Search for the cell housing the specified text and yield its (x, y) center coordinate. 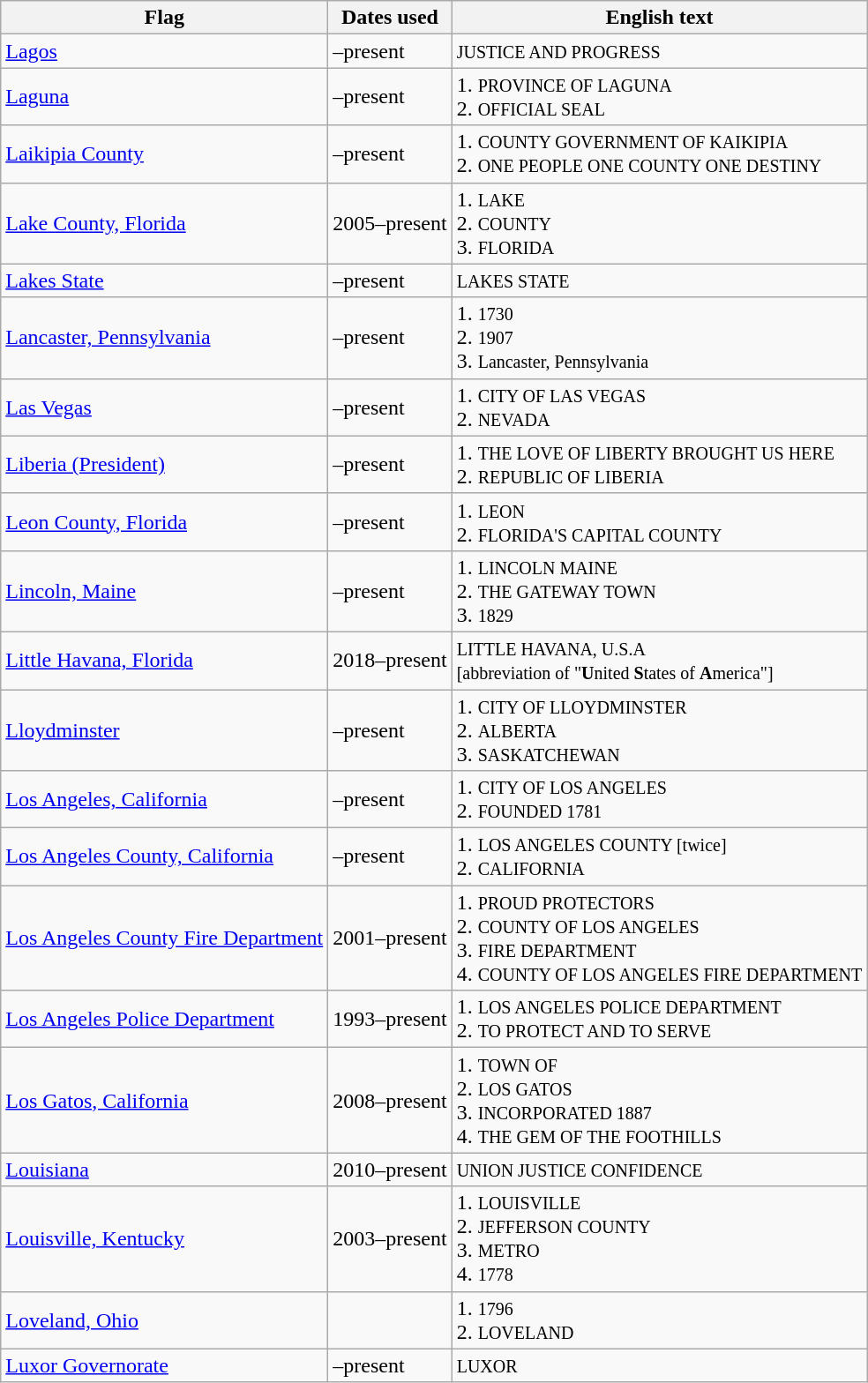
Los Gatos, California (164, 1101)
1. CITY OF LLOYDMINSTER2. ALBERTA3. SASKATCHEWAN (660, 730)
2010–present (390, 1170)
1. LOUISVILLE2. JEFFERSON COUNTY3. METRO4. 1778 (660, 1238)
LAKES STATE (660, 280)
2008–present (390, 1101)
1. LOS ANGELES POLICE DEPARTMENT2. TO PROTECT AND TO SERVE (660, 1020)
Laguna (164, 97)
Los Angeles, California (164, 799)
1. COUNTY GOVERNMENT OF KAIKIPIA2. ONE PEOPLE ONE COUNTY ONE DESTINY (660, 153)
1. THE LOVE OF LIBERTY BROUGHT US HERE2. REPUBLIC OF LIBERIA (660, 464)
2018–present (390, 660)
Liberia (President) (164, 464)
Lloydminster (164, 730)
1. PROVINCE OF LAGUNA2. OFFICIAL SEAL (660, 97)
Los Angeles County, California (164, 857)
1. TOWN OF2. LOS GATOS3. INCORPORATED 18874. THE GEM OF THE FOOTHILLS (660, 1101)
Los Angeles County Fire Department (164, 938)
1993–present (390, 1020)
2005–present (390, 223)
Dates used (390, 18)
JUSTICE AND PROGRESS (660, 51)
1. LINCOLN MAINE2. THE GATEWAY TOWN3. 1829 (660, 591)
2003–present (390, 1238)
Lagos (164, 51)
Louisiana (164, 1170)
Luxor Governorate (164, 1365)
1. LAKE2. COUNTY3. FLORIDA (660, 223)
Lancaster, Pennsylvania (164, 338)
1. 17962. LOVELAND (660, 1319)
Lakes State (164, 280)
1. PROUD PROTECTORS2. COUNTY OF LOS ANGELES3. FIRE DEPARTMENT4. COUNTY OF LOS ANGELES FIRE DEPARTMENT (660, 938)
Leon County, Florida (164, 522)
Little Havana, Florida (164, 660)
Los Angeles Police Department (164, 1020)
1. LOS ANGELES COUNTY [twice]2. CALIFORNIA (660, 857)
LUXOR (660, 1365)
Lake County, Florida (164, 223)
1. LEON2. FLORIDA'S CAPITAL COUNTY (660, 522)
English text (660, 18)
Las Vegas (164, 407)
1. 17302. 19073. Lancaster, Pennsylvania (660, 338)
Loveland, Ohio (164, 1319)
Louisville, Kentucky (164, 1238)
Lincoln, Maine (164, 591)
Flag (164, 18)
Laikipia County (164, 153)
LITTLE HAVANA, U.S.A[abbreviation of "United States of America"] (660, 660)
2001–present (390, 938)
1. CITY OF LOS ANGELES2. FOUNDED 1781 (660, 799)
UNION JUSTICE CONFIDENCE (660, 1170)
1. CITY OF LAS VEGAS2. NEVADA (660, 407)
